Pinpoint the cell where the given text exists, returning its (x, y) midpoint coordinate. 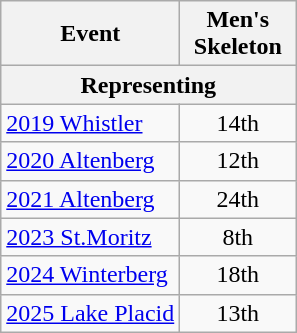
18th (238, 275)
8th (238, 237)
2020 Altenberg (90, 161)
2021 Altenberg (90, 199)
2023 St.Moritz (90, 237)
24th (238, 199)
Representing (148, 85)
Men's Skeleton (238, 34)
Event (90, 34)
14th (238, 123)
2024 Winterberg (90, 275)
12th (238, 161)
2019 Whistler (90, 123)
13th (238, 313)
2025 Lake Placid (90, 313)
